Output the [X, Y] coordinate of the center of the cell containing the given text.  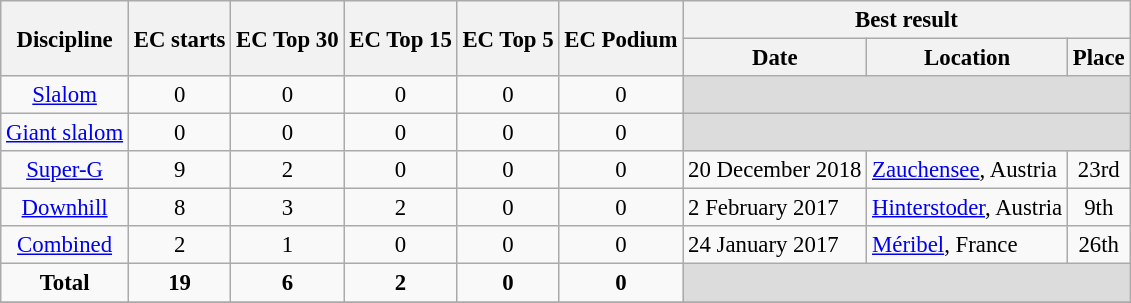
19 [179, 283]
3 [288, 208]
6 [288, 283]
9 [179, 170]
EC Top 15 [400, 38]
EC starts [179, 38]
Slalom [65, 95]
2 February 2017 [775, 208]
Combined [65, 245]
Hinterstoder, Austria [968, 208]
23rd [1099, 170]
Best result [906, 20]
Place [1099, 58]
Date [775, 58]
1 [288, 245]
EC Top 5 [508, 38]
Giant slalom [65, 133]
20 December 2018 [775, 170]
Méribel, France [968, 245]
26th [1099, 245]
8 [179, 208]
Downhill [65, 208]
EC Top 30 [288, 38]
9th [1099, 208]
Discipline [65, 38]
Location [968, 58]
EC Podium [621, 38]
Super-G [65, 170]
Total [65, 283]
Zauchensee, Austria [968, 170]
24 January 2017 [775, 245]
